Find where the given text appears and provide that cell's center as (x, y) coordinate. 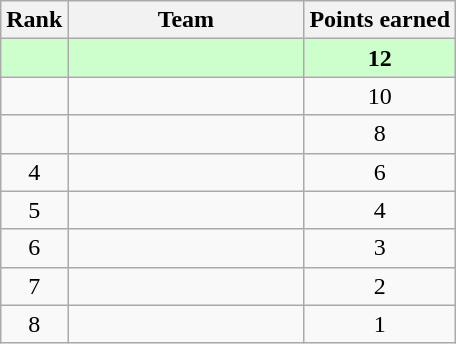
10 (380, 96)
12 (380, 58)
1 (380, 324)
7 (34, 286)
Team (186, 20)
Rank (34, 20)
2 (380, 286)
3 (380, 248)
Points earned (380, 20)
5 (34, 210)
